Output the [X, Y] coordinate of the center of the cell containing the given text.  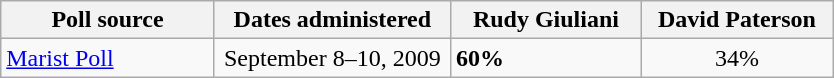
David Paterson [736, 20]
Dates administered [332, 20]
Poll source [108, 20]
September 8–10, 2009 [332, 58]
Marist Poll [108, 58]
Rudy Giuliani [546, 20]
34% [736, 58]
60% [546, 58]
